Determine the (x, y) coordinate at the center of the cell enclosing the given text.  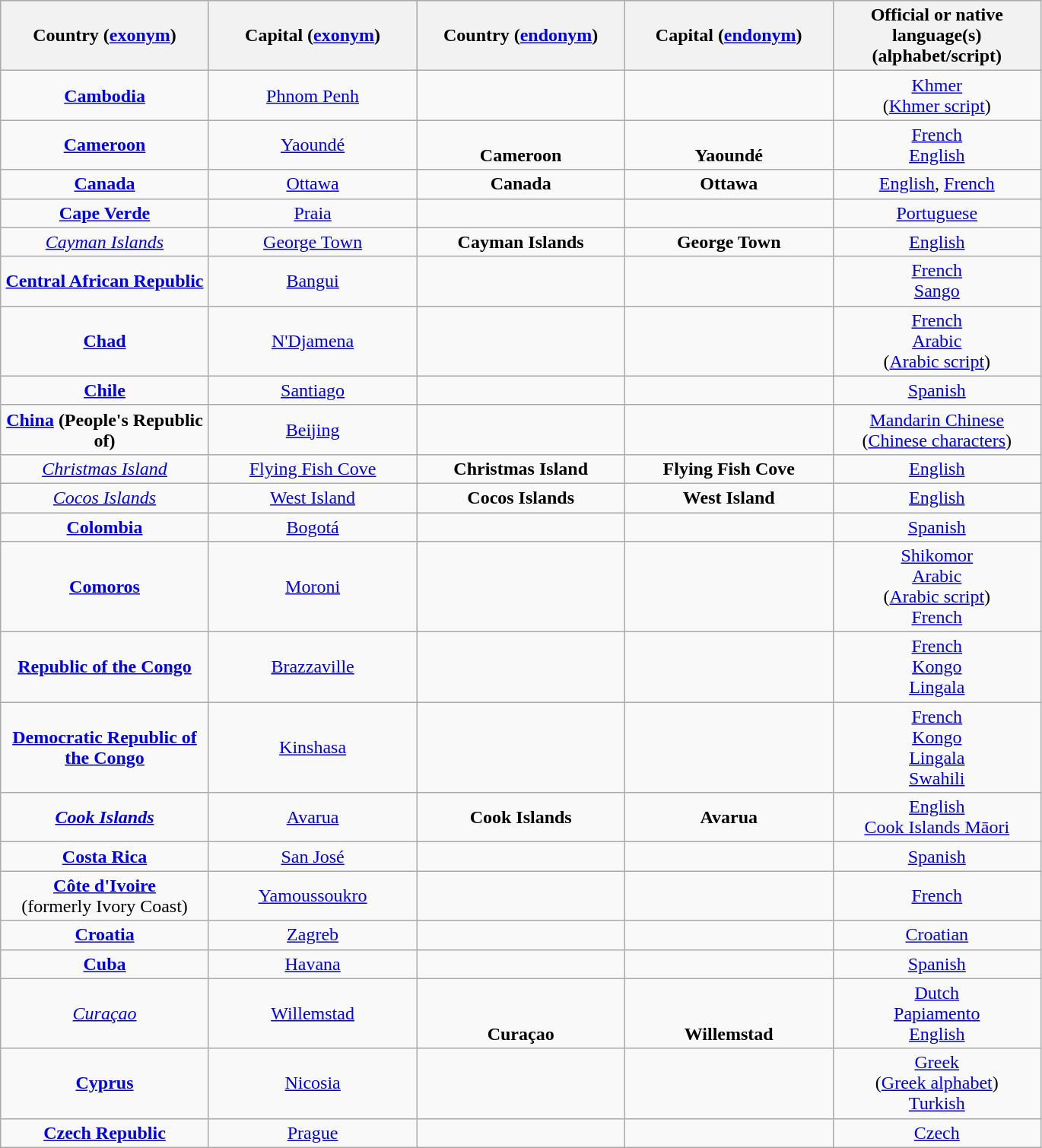
Czech Republic (105, 1133)
China (People's Republic of) (105, 429)
Capital (endonym) (729, 36)
Yamoussoukro (313, 896)
Brazzaville (313, 667)
Bangui (313, 281)
Cyprus (105, 1083)
N'Djamena (313, 341)
Chile (105, 390)
San José (313, 857)
Khmer(Khmer script) (937, 96)
Santiago (313, 390)
Croatian (937, 935)
English, French (937, 184)
Capital (exonym) (313, 36)
Cuba (105, 964)
Côte d'Ivoire(formerly Ivory Coast) (105, 896)
Zagreb (313, 935)
Portuguese (937, 213)
FrenchKongoLingalaSwahili (937, 747)
French (937, 896)
Czech (937, 1133)
Democratic Republic of the Congo (105, 747)
English Cook Islands Māori (937, 817)
FrenchArabic(Arabic script) (937, 341)
Chad (105, 341)
Comoros (105, 587)
FrenchEnglish (937, 145)
Praia (313, 213)
Mandarin Chinese(Chinese characters) (937, 429)
ShikomorArabic(Arabic script)French (937, 587)
Kinshasa (313, 747)
Costa Rica (105, 857)
Nicosia (313, 1083)
Country (endonym) (521, 36)
Cambodia (105, 96)
Cape Verde (105, 213)
Official or native language(s) (alphabet/script) (937, 36)
Croatia (105, 935)
Prague (313, 1133)
Phnom Penh (313, 96)
Colombia (105, 527)
Greek(Greek alphabet)Turkish (937, 1083)
FrenchSango (937, 281)
DutchPapiamento English (937, 1013)
FrenchKongoLingala (937, 667)
Havana (313, 964)
Republic of the Congo (105, 667)
Country (exonym) (105, 36)
Beijing (313, 429)
Moroni (313, 587)
Bogotá (313, 527)
Central African Republic (105, 281)
